Locate the cell with the specified text and output its [x, y] center coordinate. 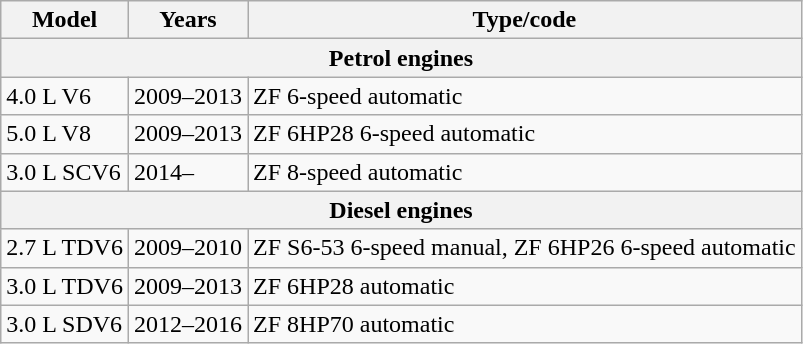
3.0 L TDV6 [65, 286]
ZF 8-speed automatic [525, 172]
5.0 L V8 [65, 134]
Diesel engines [401, 210]
ZF 6-speed automatic [525, 96]
4.0 L V6 [65, 96]
ZF 8HP70 automatic [525, 324]
Years [188, 20]
ZF 6HP28 automatic [525, 286]
ZF S6-53 6-speed manual, ZF 6HP26 6-speed automatic [525, 248]
2.7 L TDV6 [65, 248]
3.0 L SCV6 [65, 172]
2012–2016 [188, 324]
3.0 L SDV6 [65, 324]
2014– [188, 172]
ZF 6HP28 6-speed automatic [525, 134]
Type/code [525, 20]
2009–2010 [188, 248]
Model [65, 20]
Petrol engines [401, 58]
